Pinpoint the cell where the given text exists, returning its [x, y] midpoint coordinate. 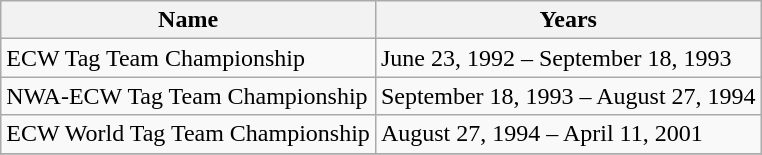
ECW World Tag Team Championship [188, 134]
June 23, 1992 – September 18, 1993 [568, 58]
ECW Tag Team Championship [188, 58]
NWA-ECW Tag Team Championship [188, 96]
August 27, 1994 – April 11, 2001 [568, 134]
Name [188, 20]
September 18, 1993 – August 27, 1994 [568, 96]
Years [568, 20]
